Capture the cell that displays the provided text and extract its [X, Y] central coordinate. 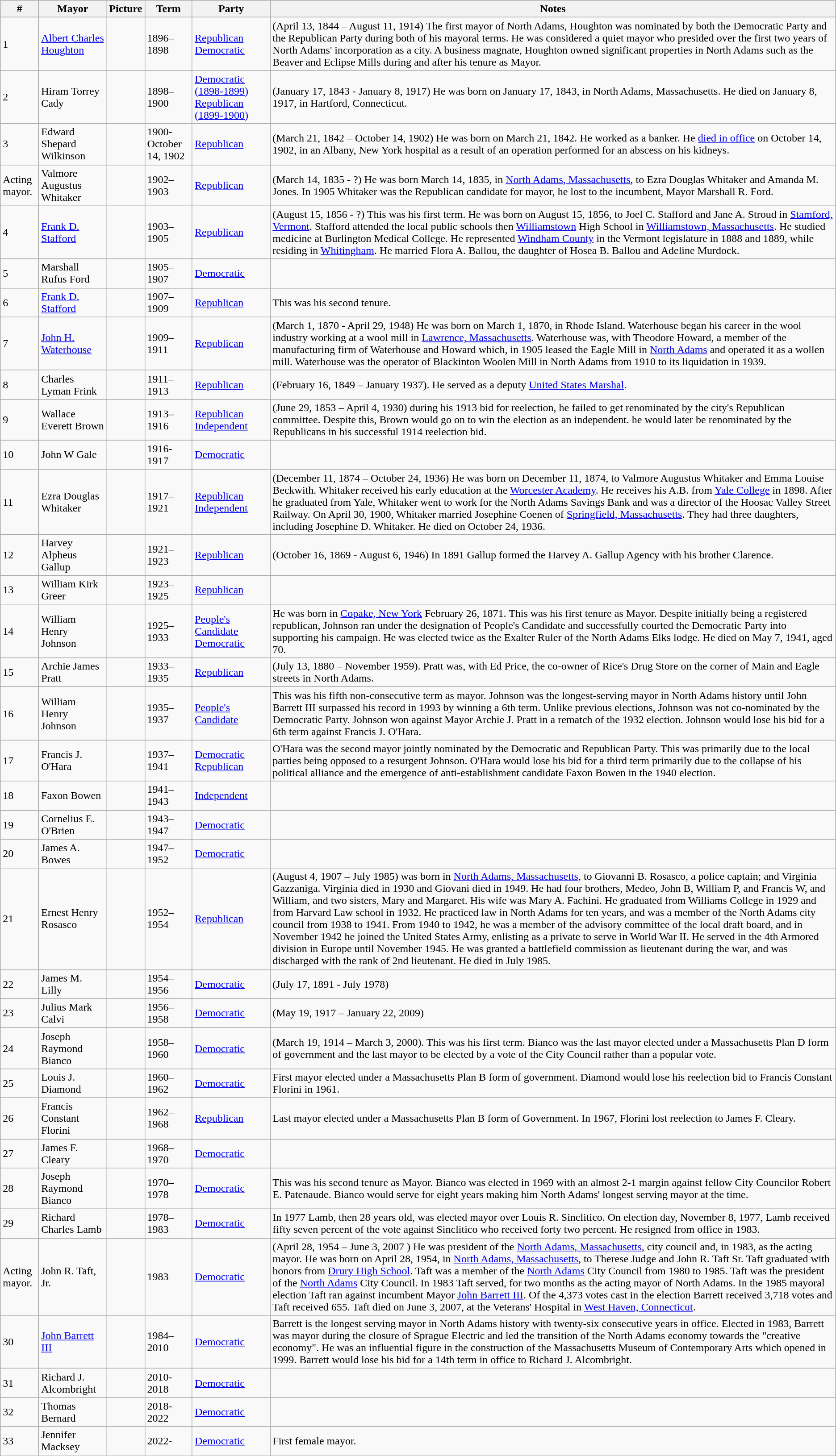
15 [20, 672]
1898–1900 [168, 97]
1941–1943 [168, 795]
23 [20, 1013]
26 [20, 1118]
17 [20, 761]
1962–1968 [168, 1118]
1954–1956 [168, 984]
27 [20, 1153]
# [20, 9]
1916-1917 [168, 454]
Edward Shepard Wilkinson [73, 144]
Marshall Rufus Ford [73, 273]
Albert Charles Houghton [73, 44]
First female mayor. [553, 1441]
Independent [231, 795]
Cornelius E. O'Brien [73, 825]
James F. Cleary [73, 1153]
1909–1911 [168, 344]
Picture [126, 9]
1917–1921 [168, 502]
Mayor [73, 9]
1933–1935 [168, 672]
1937–1941 [168, 761]
William Kirk Greer [73, 590]
14 [20, 631]
2022- [168, 1441]
Valmore Augustus Whitaker [73, 185]
Charles Lyman Frink [73, 385]
1913–1916 [168, 420]
8 [20, 385]
Last mayor elected under a Massachusetts Plan B form of Government. In 1967, Florini lost reelection to James F. Cleary. [553, 1118]
2 [20, 97]
1902–1903 [168, 185]
Archie James Pratt [73, 672]
5 [20, 273]
25 [20, 1083]
28 [20, 1189]
Francis J. O'Hara [73, 761]
1903–1905 [168, 232]
Francis Constant Florini [73, 1118]
Party [231, 9]
1970–1978 [168, 1189]
Richard Charles Lamb [73, 1224]
Ernest Henry Rosasco [73, 919]
John R. Taft, Jr. [73, 1277]
1921–1923 [168, 555]
1935–1937 [168, 713]
2010-2018 [168, 1383]
4 [20, 232]
3 [20, 144]
Thomas Bernard [73, 1412]
Ezra Douglas Whitaker [73, 502]
(July 13, 1880 – November 1959). Pratt was, with Ed Price, the co-owner of Rice's Drug Store on the corner of Main and Eagle streets in North Adams. [553, 672]
1947–1952 [168, 853]
Louis J. Diamond [73, 1083]
1956–1958 [168, 1013]
1943–1947 [168, 825]
1 [20, 44]
31 [20, 1383]
People's Candidate Democratic [231, 631]
10 [20, 454]
(October 16, 1869 - August 6, 1946) In 1891 Gallup formed the Harvey A. Gallup Agency with his brother Clarence. [553, 555]
1960–1962 [168, 1083]
16 [20, 713]
(May 19, 1917 – January 22, 2009) [553, 1013]
1900-October 14, 1902 [168, 144]
22 [20, 984]
19 [20, 825]
1984–2010 [168, 1342]
1905–1907 [168, 273]
John H. Waterhouse [73, 344]
24 [20, 1048]
Faxon Bowen [73, 795]
James A. Bowes [73, 853]
1911–1913 [168, 385]
(February 16, 1849 – January 1937). He served as a deputy United States Marshal. [553, 385]
Harvey Alpheus Gallup [73, 555]
18 [20, 795]
6 [20, 303]
32 [20, 1412]
Jennifer Macksey [73, 1441]
1968–1970 [168, 1153]
21 [20, 919]
Julius Mark Calvi [73, 1013]
1978–1983 [168, 1224]
29 [20, 1224]
30 [20, 1342]
First mayor elected under a Massachusetts Plan B form of government. Diamond would lose his reelection bid to Francis Constant Florini in 1961. [553, 1083]
1952–1954 [168, 919]
2018-2022 [168, 1412]
1958–1960 [168, 1048]
Democratic (1898-1899) Republican (1899-1900) [231, 97]
20 [20, 853]
7 [20, 344]
John Barrett III [73, 1342]
9 [20, 420]
Democratic Republican [231, 761]
John W Gale [73, 454]
Term [168, 9]
1907–1909 [168, 303]
Richard J. Alcombright [73, 1383]
This was his second tenure. [553, 303]
James M. Lilly [73, 984]
Notes [553, 9]
11 [20, 502]
1925–1933 [168, 631]
Republican Democratic [231, 44]
(July 17, 1891 - July 1978) [553, 984]
1896–1898 [168, 44]
12 [20, 555]
33 [20, 1441]
Hiram Torrey Cady [73, 97]
People's Candidate [231, 713]
Wallace Everett Brown [73, 420]
1923–1925 [168, 590]
1983 [168, 1277]
13 [20, 590]
